Provide the (x, y) coordinate of the cell's center where the given text is located.  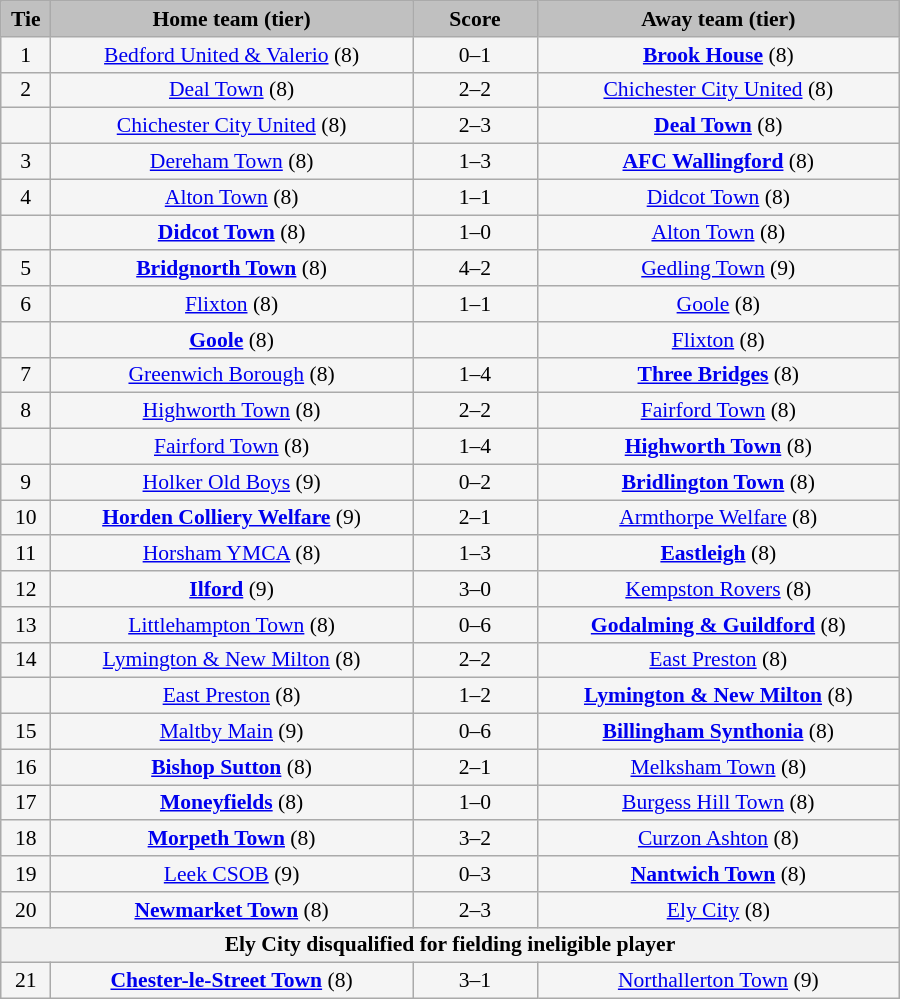
1 (26, 55)
Burgess Hill Town (8) (718, 803)
5 (26, 269)
3–2 (476, 839)
Bedford United & Valerio (8) (232, 55)
3–0 (476, 589)
Armthorpe Welfare (8) (718, 518)
13 (26, 625)
Ely City disqualified for fielding ineligible player (450, 945)
3–1 (476, 981)
Brook House (8) (718, 55)
Dereham Town (8) (232, 162)
Three Bridges (8) (718, 375)
2 (26, 90)
6 (26, 304)
0–1 (476, 55)
Horsham YMCA (8) (232, 554)
Ilford (9) (232, 589)
1–2 (476, 696)
16 (26, 767)
Maltby Main (9) (232, 732)
21 (26, 981)
17 (26, 803)
18 (26, 839)
Morpeth Town (8) (232, 839)
0–3 (476, 874)
15 (26, 732)
Nantwich Town (8) (718, 874)
Ely City (8) (718, 910)
3 (26, 162)
Moneyfields (8) (232, 803)
11 (26, 554)
Billingham Synthonia (8) (718, 732)
9 (26, 482)
Melksham Town (8) (718, 767)
Bridlington Town (8) (718, 482)
Bridgnorth Town (8) (232, 269)
Chester-le-Street Town (8) (232, 981)
Northallerton Town (9) (718, 981)
Eastleigh (8) (718, 554)
Home team (tier) (232, 19)
AFC Wallingford (8) (718, 162)
Kempston Rovers (8) (718, 589)
4 (26, 197)
Away team (tier) (718, 19)
Newmarket Town (8) (232, 910)
12 (26, 589)
Littlehampton Town (8) (232, 625)
Godalming & Guildford (8) (718, 625)
Curzon Ashton (8) (718, 839)
4–2 (476, 269)
Holker Old Boys (9) (232, 482)
20 (26, 910)
14 (26, 660)
Greenwich Borough (8) (232, 375)
Gedling Town (9) (718, 269)
7 (26, 375)
Bishop Sutton (8) (232, 767)
0–2 (476, 482)
8 (26, 411)
10 (26, 518)
Tie (26, 19)
Leek CSOB (9) (232, 874)
Horden Colliery Welfare (9) (232, 518)
Score (476, 19)
19 (26, 874)
